Output the (X, Y) coordinate of the center of the cell containing the given text.  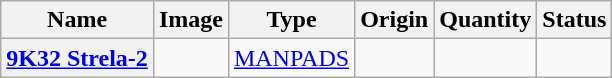
Type (291, 20)
Image (190, 20)
Status (574, 20)
Quantity (486, 20)
Name (78, 20)
MANPADS (291, 58)
Origin (394, 20)
9K32 Strela-2 (78, 58)
